Provide the [x, y] coordinate of the cell's center where the given text is located.  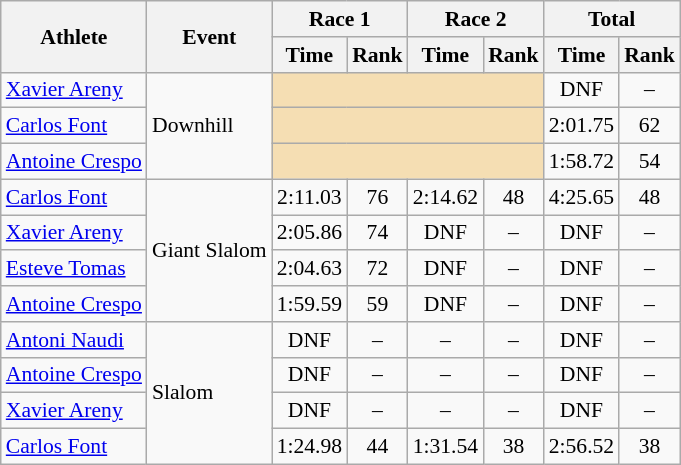
2:56.52 [582, 447]
1:24.98 [310, 447]
Athlete [74, 36]
2:05.86 [310, 233]
2:01.75 [582, 126]
44 [378, 447]
54 [650, 162]
1:31.54 [446, 447]
Race 1 [340, 19]
Giant Slalom [210, 250]
2:04.63 [310, 269]
4:25.65 [582, 197]
Downhill [210, 126]
1:59.59 [310, 304]
74 [378, 233]
Antoni Naudi [74, 340]
59 [378, 304]
2:11.03 [310, 197]
Esteve Tomas [74, 269]
Event [210, 36]
1:58.72 [582, 162]
Race 2 [476, 19]
72 [378, 269]
62 [650, 126]
Total [612, 19]
Slalom [210, 393]
2:14.62 [446, 197]
76 [378, 197]
